Return the (X, Y) coordinate for the center point of the cell that contains the specified text.  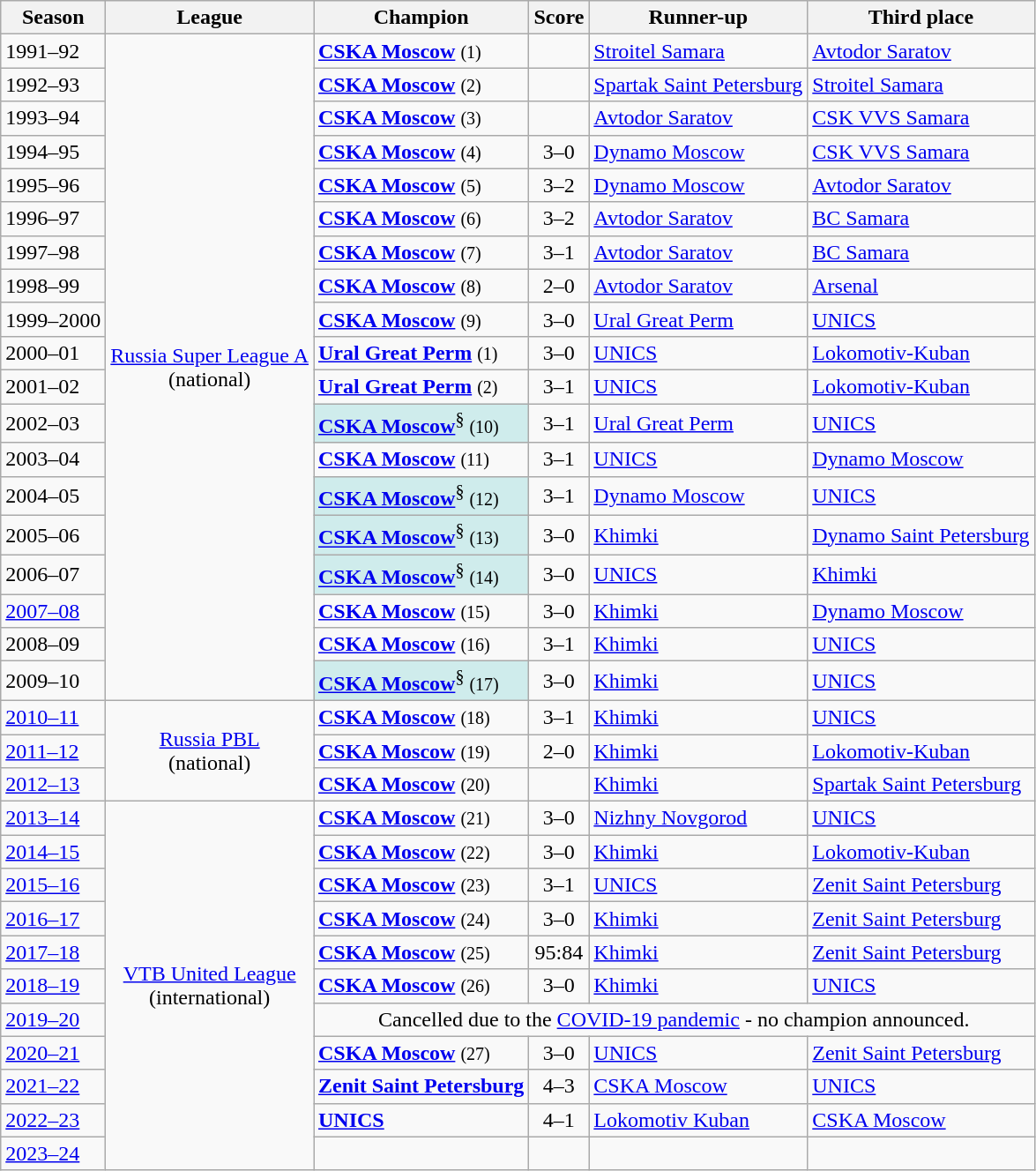
2013–14 (53, 818)
1995–96 (53, 185)
2020–21 (53, 1053)
CSKA Moscow (7) (421, 252)
1993–94 (53, 118)
VTB United League (international) (210, 986)
4–3 (559, 1086)
Dynamo Saint Petersburg (920, 536)
CSKA Moscow (3) (421, 118)
1998–99 (53, 286)
2003–04 (53, 459)
2000–01 (53, 353)
2002–03 (53, 423)
CSKA Moscow (11) (421, 459)
Ural Great Perm (2) (421, 386)
CSKA Moscow (23) (421, 885)
2019–20 (53, 1019)
4–1 (559, 1120)
CSKA Moscow (2) (421, 85)
2008–09 (53, 645)
CSKA Moscow (26) (421, 986)
CSKA Moscow (25) (421, 952)
CSKA Moscow (8) (421, 286)
CSKA Moscow (18) (421, 717)
CSKA Moscow§ (14) (421, 575)
1996–97 (53, 219)
Lokomotiv Kuban (698, 1120)
Russia PBL (national) (210, 750)
CSKA Moscow (22) (421, 852)
2005–06 (53, 536)
CSKA Moscow (27) (421, 1053)
Russia Super League A (national) (210, 368)
Cancelled due to the COVID-19 pandemic - no champion announced. (675, 1019)
2004–05 (53, 496)
CSKA Moscow (9) (421, 319)
CSKA Moscow§ (13) (421, 536)
Champion (421, 18)
2011–12 (53, 751)
2006–07 (53, 575)
1999–2000 (53, 319)
2012–13 (53, 785)
League (210, 18)
CSKA Moscow (19) (421, 751)
1997–98 (53, 252)
CSKA Moscow§ (10) (421, 423)
95:84 (559, 952)
1994–95 (53, 152)
CSKA Moscow (4) (421, 152)
2021–22 (53, 1086)
CSKA Moscow (24) (421, 919)
Nizhny Novgorod (698, 818)
2023–24 (53, 1153)
2007–08 (53, 611)
2010–11 (53, 717)
2014–15 (53, 852)
CSKA Moscow (1) (421, 51)
CSKA Moscow (15) (421, 611)
2001–02 (53, 386)
1991–92 (53, 51)
Arsenal (920, 286)
2018–19 (53, 986)
CSKA Moscow (20) (421, 785)
2015–16 (53, 885)
Score (559, 18)
Third place (920, 18)
2022–23 (53, 1120)
CSKA Moscow§ (17) (421, 681)
Runner-up (698, 18)
CSKA Moscow (16) (421, 645)
2016–17 (53, 919)
Season (53, 18)
1992–93 (53, 85)
CSKA Moscow (6) (421, 219)
CSKA Moscow (5) (421, 185)
2017–18 (53, 952)
CSKA Moscow (21) (421, 818)
CSKA Moscow§ (12) (421, 496)
Ural Great Perm (1) (421, 353)
2009–10 (53, 681)
